Return [X, Y] of the center of cell containing provided text 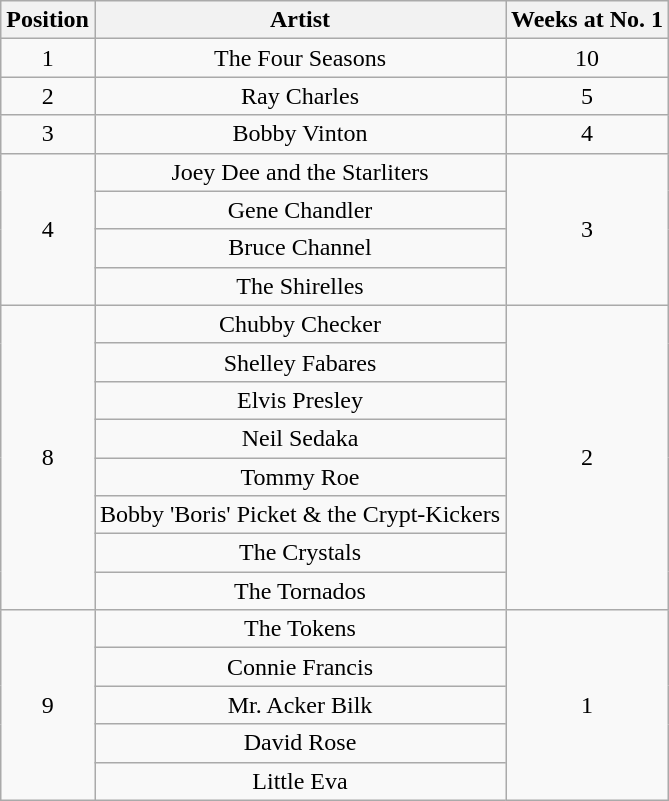
Mr. Acker Bilk [300, 705]
Position [48, 20]
Neil Sedaka [300, 438]
5 [588, 96]
10 [588, 58]
The Tokens [300, 629]
Little Eva [300, 781]
Weeks at No. 1 [588, 20]
The Shirelles [300, 286]
9 [48, 705]
Chubby Checker [300, 324]
Joey Dee and the Starliters [300, 172]
Bruce Channel [300, 248]
Bobby Vinton [300, 134]
Elvis Presley [300, 400]
The Four Seasons [300, 58]
Ray Charles [300, 96]
Gene Chandler [300, 210]
Bobby 'Boris' Picket & the Crypt-Kickers [300, 515]
Artist [300, 20]
The Tornados [300, 591]
Shelley Fabares [300, 362]
Tommy Roe [300, 477]
8 [48, 457]
David Rose [300, 743]
The Crystals [300, 553]
Connie Francis [300, 667]
